Search for the cell housing the specified text and yield its [X, Y] center coordinate. 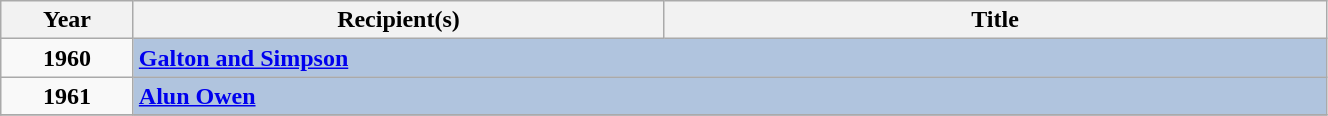
Alun Owen [730, 96]
Title [996, 20]
Recipient(s) [398, 20]
Year [68, 20]
1961 [68, 96]
Galton and Simpson [730, 58]
1960 [68, 58]
